Pinpoint the cell where the given text exists, returning its [x, y] midpoint coordinate. 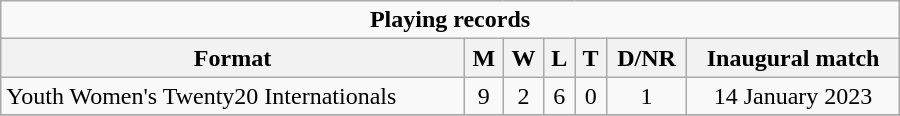
14 January 2023 [793, 96]
Format [233, 58]
M [484, 58]
9 [484, 96]
2 [523, 96]
L [560, 58]
Playing records [450, 20]
Inaugural match [793, 58]
1 [646, 96]
Youth Women's Twenty20 Internationals [233, 96]
0 [590, 96]
W [523, 58]
6 [560, 96]
T [590, 58]
D/NR [646, 58]
